Find where the given text appears and provide that cell's center as [X, Y] coordinate. 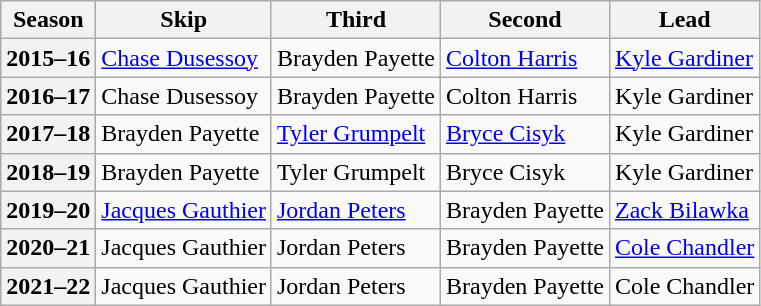
Lead [684, 20]
Skip [184, 20]
Season [48, 20]
2015–16 [48, 58]
2019–20 [48, 210]
2017–18 [48, 134]
Zack Bilawka [684, 210]
Second [524, 20]
2018–19 [48, 172]
2021–22 [48, 286]
Third [356, 20]
2020–21 [48, 248]
2016–17 [48, 96]
